Provide the [X, Y] coordinate of the cell's center where the given text is located.  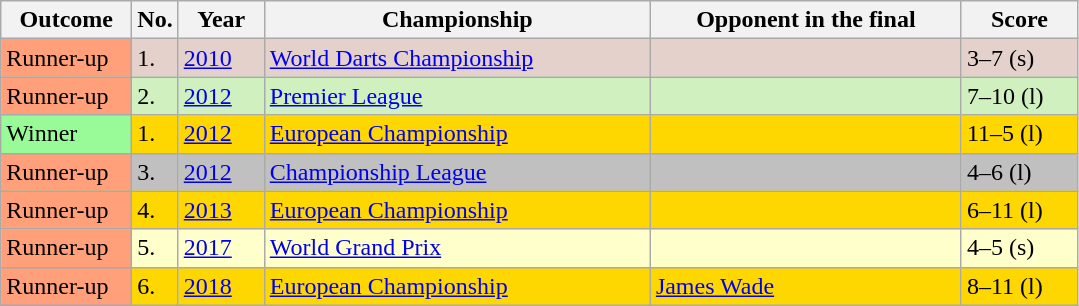
5. [155, 248]
Opponent in the final [806, 20]
2018 [221, 286]
6. [155, 286]
2017 [221, 248]
Score [1019, 20]
Championship League [457, 172]
8–11 (l) [1019, 286]
Year [221, 20]
Championship [457, 20]
2. [155, 96]
7–10 (l) [1019, 96]
11–5 (l) [1019, 134]
4. [155, 210]
World Grand Prix [457, 248]
3–7 (s) [1019, 58]
3. [155, 172]
4–6 (l) [1019, 172]
No. [155, 20]
World Darts Championship [457, 58]
James Wade [806, 286]
6–11 (l) [1019, 210]
Premier League [457, 96]
4–5 (s) [1019, 248]
2010 [221, 58]
Winner [66, 134]
Outcome [66, 20]
2013 [221, 210]
